Return the (x, y) coordinate for the center point of the cell that contains the specified text.  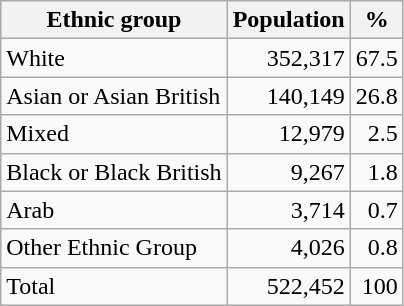
2.5 (376, 134)
67.5 (376, 58)
9,267 (288, 172)
Arab (114, 210)
3,714 (288, 210)
12,979 (288, 134)
1.8 (376, 172)
Ethnic group (114, 20)
Other Ethnic Group (114, 248)
Total (114, 286)
0.7 (376, 210)
0.8 (376, 248)
522,452 (288, 286)
Asian or Asian British (114, 96)
140,149 (288, 96)
Mixed (114, 134)
White (114, 58)
4,026 (288, 248)
26.8 (376, 96)
Black or Black British (114, 172)
352,317 (288, 58)
100 (376, 286)
Population (288, 20)
% (376, 20)
